Output the (X, Y) coordinate of the center of the cell containing the given text.  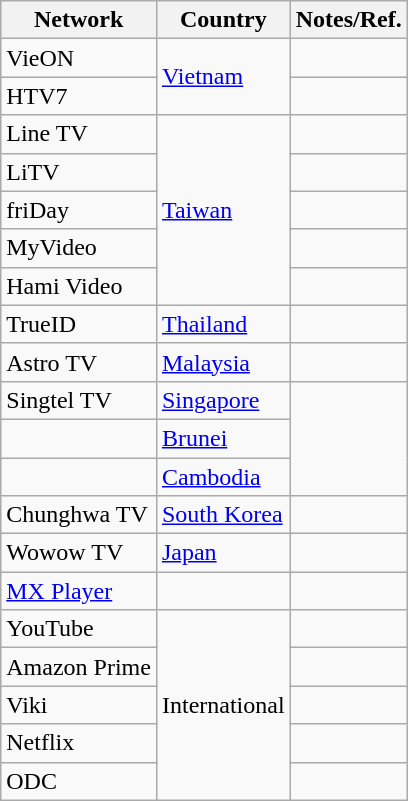
Brunei (223, 438)
South Korea (223, 515)
Hami Video (79, 286)
Malaysia (223, 362)
Cambodia (223, 477)
Taiwan (223, 210)
Vietnam (223, 77)
Astro TV (79, 362)
Chunghwa TV (79, 515)
MX Player (79, 591)
Line TV (79, 134)
ODC (79, 781)
friDay (79, 210)
Netflix (79, 743)
VieON (79, 58)
Notes/Ref. (348, 20)
Country (223, 20)
MyVideo (79, 248)
Singtel TV (79, 400)
International (223, 705)
Viki (79, 705)
Amazon Prime (79, 667)
YouTube (79, 629)
TrueID (79, 324)
Japan (223, 553)
Thailand (223, 324)
Singapore (223, 400)
LiTV (79, 172)
HTV7 (79, 96)
Network (79, 20)
Wowow TV (79, 553)
